Scan for the cell matching the given text and deliver its (x, y) coordinate at center. 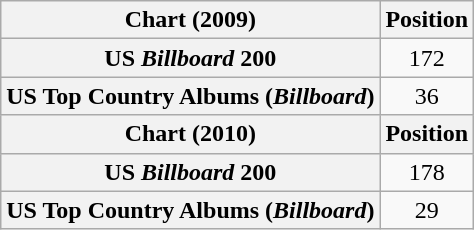
29 (427, 210)
Chart (2010) (190, 134)
178 (427, 172)
Chart (2009) (190, 20)
36 (427, 96)
172 (427, 58)
